Provide the (x, y) coordinate of the cell's center where the given text is located.  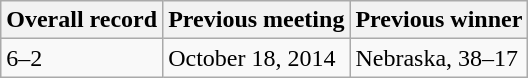
Nebraska, 38–17 (439, 58)
Overall record (82, 20)
October 18, 2014 (256, 58)
Previous meeting (256, 20)
6–2 (82, 58)
Previous winner (439, 20)
